Capture the cell that displays the provided text and extract its (x, y) central coordinate. 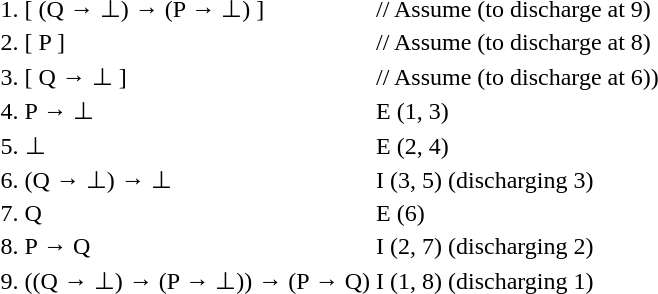
⊥ (198, 146)
P → Q (198, 247)
[ P ] (198, 43)
P → ⊥ (198, 111)
Q (198, 213)
[ Q → ⊥ ] (198, 76)
(Q → ⊥) → ⊥ (198, 180)
